Return the [X, Y] coordinate for the center point of the cell that contains the specified text.  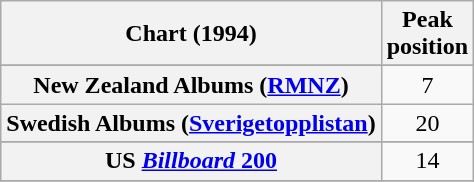
7 [427, 85]
20 [427, 123]
Swedish Albums (Sverigetopplistan) [191, 123]
14 [427, 161]
New Zealand Albums (RMNZ) [191, 85]
Peak position [427, 34]
Chart (1994) [191, 34]
US Billboard 200 [191, 161]
